Locate the cell with the specified text and output its (x, y) center coordinate. 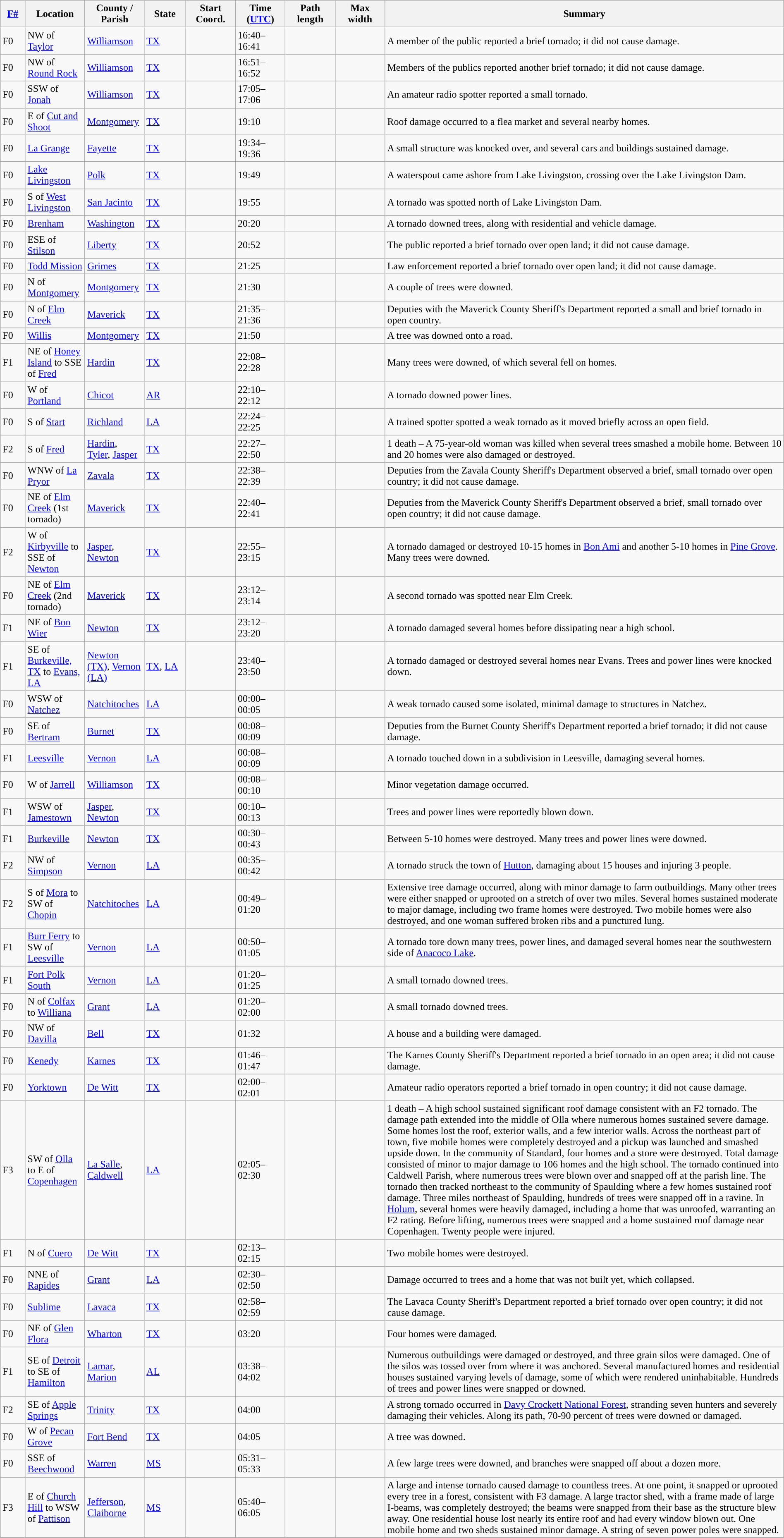
Between 5-10 homes were destroyed. Many trees and power lines were downed. (584, 839)
00:50–01:05 (260, 947)
Lamar, Marion (114, 1371)
01:46–01:47 (260, 1060)
Hardin (114, 363)
Zavala (114, 476)
A second tornado was spotted near Elm Creek. (584, 596)
Deputies from the Burnet County Sheriff's Department reported a brief tornado; it did not cause damage. (584, 731)
N of Montgomery (55, 287)
Bell (114, 1034)
SE of Bertram (55, 731)
A tornado damaged or destroyed 10-15 homes in Bon Ami and another 5-10 homes in Pine Grove. Many trees were downed. (584, 552)
Warren (114, 1464)
01:20–02:00 (260, 1007)
Lake Livingston (55, 175)
21:50 (260, 336)
Hardin, Tyler, Jasper (114, 449)
00:35–00:42 (260, 866)
A member of the public reported a brief tornado; it did not cause damage. (584, 41)
Max width (360, 14)
19:10 (260, 122)
21:35–21:36 (260, 314)
Chicot (114, 395)
17:05–17:06 (260, 94)
WNW of La Pryor (55, 476)
Members of the publics reported another brief tornado; it did not cause damage. (584, 68)
Liberty (114, 245)
02:30–02:50 (260, 1280)
Wharton (114, 1333)
Willis (55, 336)
00:00–00:05 (260, 704)
Leesville (55, 758)
02:05–02:30 (260, 1170)
A tornado struck the town of Hutton, damaging about 15 houses and injuring 3 people. (584, 866)
A house and a building were damaged. (584, 1034)
NE of Bon Wier (55, 628)
Burnet (114, 731)
22:27–22:50 (260, 449)
A trained spotter spotted a weak tornado as it moved briefly across an open field. (584, 422)
WSW of Jamestown (55, 811)
The Lavaca County Sheriff's Department reported a brief tornado over open country; it did not cause damage. (584, 1307)
A tornado downed trees, along with residential and vehicle damage. (584, 223)
NE of Elm Creek (1st tornado) (55, 508)
Four homes were damaged. (584, 1333)
A tornado tore down many trees, power lines, and damaged several homes near the southwestern side of Anacoco Lake. (584, 947)
NE of Elm Creek (2nd tornado) (55, 596)
Sublime (55, 1307)
NE of Honey Island to SSE of Fred (55, 363)
20:52 (260, 245)
E of Cut and Shoot (55, 122)
Location (55, 14)
00:49–01:20 (260, 904)
A tornado damaged or destroyed several homes near Evans. Trees and power lines were knocked down. (584, 666)
22:08–22:28 (260, 363)
N of Colfax to Williana (55, 1007)
Newton (TX), Vernon (LA) (114, 666)
SE of Apple Springs (55, 1409)
Richland (114, 422)
Jefferson, Claiborne (114, 1507)
Summary (584, 14)
ESE of Stilson (55, 245)
21:30 (260, 287)
05:40–06:05 (260, 1507)
SE of Detroit to SE of Hamilton (55, 1371)
Trinity (114, 1409)
22:55–23:15 (260, 552)
Fort Polk South (55, 980)
W of Portland (55, 395)
A tornado touched down in a subdivision in Leesville, damaging several homes. (584, 758)
An amateur radio spotter reported a small tornado. (584, 94)
Karnes (114, 1060)
A tornado damaged several homes before dissipating near a high school. (584, 628)
W of Jarrell (55, 785)
Law enforcement reported a brief tornado over open land; it did not cause damage. (584, 266)
03:38–04:02 (260, 1371)
Amateur radio operators reported a brief tornado in open country; it did not cause damage. (584, 1088)
21:25 (260, 266)
Damage occurred to trees and a home that was not built yet, which collapsed. (584, 1280)
19:49 (260, 175)
22:10–22:12 (260, 395)
Time (UTC) (260, 14)
AR (165, 395)
Fort Bend (114, 1437)
A waterspout came ashore from Lake Livingston, crossing over the Lake Livingston Dam. (584, 175)
F# (13, 14)
A tornado was spotted north of Lake Livingston Dam. (584, 202)
N of Cuero (55, 1253)
TX, LA (165, 666)
A couple of trees were downed. (584, 287)
S of Fred (55, 449)
La Salle, Caldwell (114, 1170)
La Grange (55, 148)
Todd Mission (55, 266)
Deputies from the Zavala County Sheriff's Department observed a brief, small tornado over open country; it did not cause damage. (584, 476)
SE of Burkeville, TX to Evans, LA (55, 666)
AL (165, 1371)
A tree was downed. (584, 1437)
A few large trees were downed, and branches were snapped off about a dozen more. (584, 1464)
23:12–23:14 (260, 596)
22:38–22:39 (260, 476)
A small structure was knocked over, and several cars and buildings sustained damage. (584, 148)
00:10–00:13 (260, 811)
Two mobile homes were destroyed. (584, 1253)
Fayette (114, 148)
23:40–23:50 (260, 666)
01:32 (260, 1034)
Many trees were downed, of which several fell on homes. (584, 363)
A tree was downed onto a road. (584, 336)
Kenedy (55, 1060)
Burkeville (55, 839)
S of Start (55, 422)
A tornado downed power lines. (584, 395)
E of Church Hill to WSW of Pattison (55, 1507)
Brenham (55, 223)
22:24–22:25 (260, 422)
Washington (114, 223)
Roof damage occurred to a flea market and several nearby homes. (584, 122)
SW of Olla to E of Copenhagen (55, 1170)
01:20–01:25 (260, 980)
County / Parish (114, 14)
04:05 (260, 1437)
23:12–23:20 (260, 628)
05:31–05:33 (260, 1464)
Minor vegetation damage occurred. (584, 785)
20:20 (260, 223)
Deputies with the Maverick County Sheriff's Department reported a small and brief tornado in open country. (584, 314)
Path length (310, 14)
02:13–02:15 (260, 1253)
W of Pecan Grove (55, 1437)
00:08–00:10 (260, 785)
16:40–16:41 (260, 41)
S of West Livingston (55, 202)
N of Elm Creek (55, 314)
02:00–02:01 (260, 1088)
San Jacinto (114, 202)
16:51–16:52 (260, 68)
22:40–22:41 (260, 508)
NE of Glen Flora (55, 1333)
NW of Simpson (55, 866)
Polk (114, 175)
State (165, 14)
Lavaca (114, 1307)
S of Mora to SW of Chopin (55, 904)
A weak tornado caused some isolated, minimal damage to structures in Natchez. (584, 704)
NW of Davilla (55, 1034)
19:55 (260, 202)
NW of Round Rock (55, 68)
03:20 (260, 1333)
NW of Taylor (55, 41)
WSW of Natchez (55, 704)
Start Coord. (210, 14)
Burr Ferry to SW of Leesville (55, 947)
04:00 (260, 1409)
Yorktown (55, 1088)
W of Kirbyville to SSE of Newton (55, 552)
SSE of Beechwood (55, 1464)
SSW of Jonah (55, 94)
1 death – A 75-year-old woman was killed when several trees smashed a mobile home. Between 10 and 20 homes were also damaged or destroyed. (584, 449)
Grimes (114, 266)
00:30–00:43 (260, 839)
Deputies from the Maverick County Sheriff's Department observed a brief, small tornado over open country; it did not cause damage. (584, 508)
Trees and power lines were reportedly blown down. (584, 811)
The public reported a brief tornado over open land; it did not cause damage. (584, 245)
19:34–19:36 (260, 148)
02:58–02:59 (260, 1307)
The Karnes County Sheriff's Department reported a brief tornado in an open area; it did not cause damage. (584, 1060)
NNE of Rapides (55, 1280)
